Scan for the cell matching the given text and deliver its [X, Y] coordinate at center. 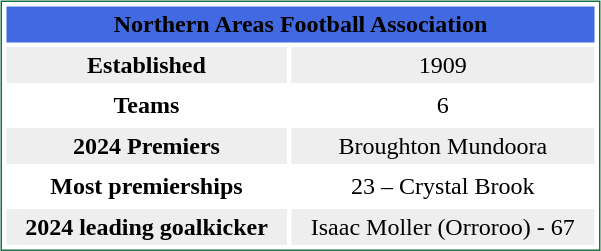
2024 leading goalkicker [146, 227]
1909 [443, 65]
Most premierships [146, 186]
Northern Areas Football Association [300, 24]
Teams [146, 106]
Broughton Mundoora [443, 146]
Isaac Moller (Orroroo) - 67 [443, 227]
2024 Premiers [146, 146]
6 [443, 106]
Established [146, 65]
23 – Crystal Brook [443, 186]
